Output the (X, Y) coordinate of the center of the cell containing the given text.  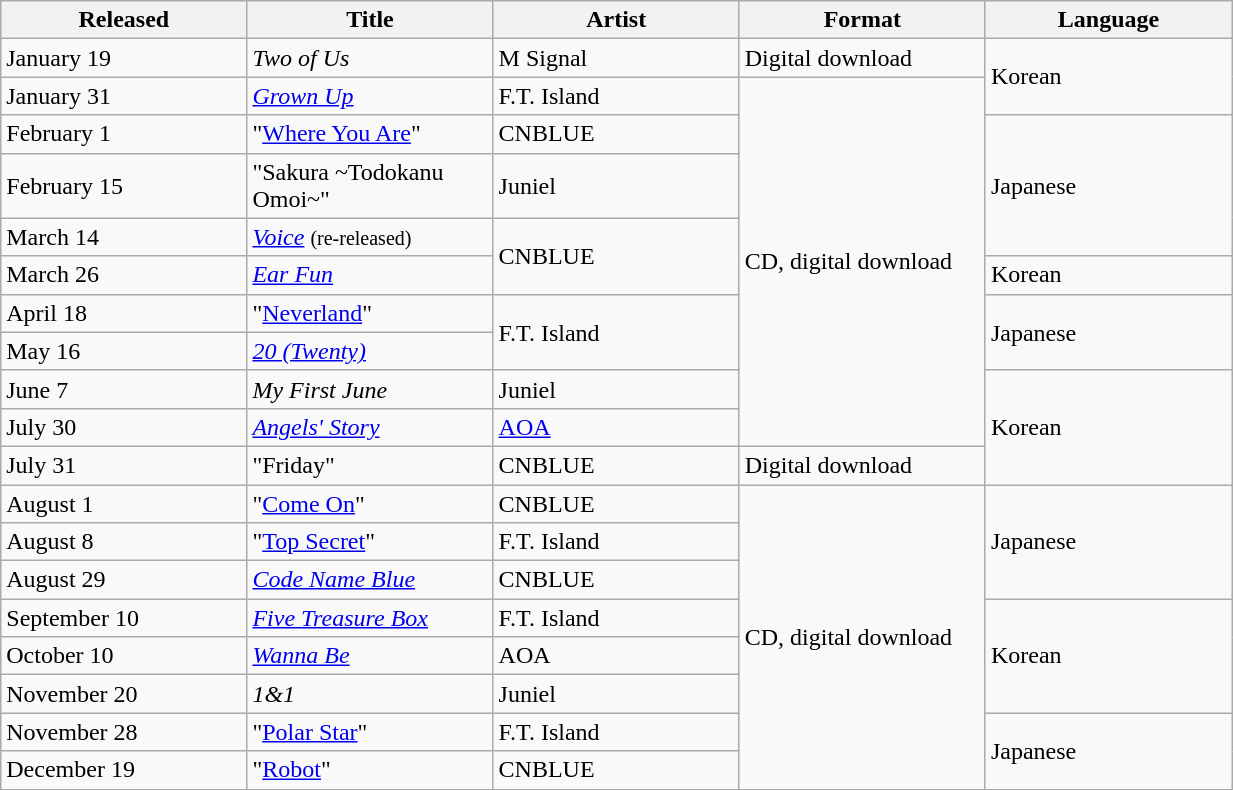
July 31 (124, 465)
January 31 (124, 96)
November 28 (124, 732)
"Come On" (370, 503)
June 7 (124, 389)
March 14 (124, 237)
September 10 (124, 618)
"Where You Are" (370, 134)
Grown Up (370, 96)
February 15 (124, 186)
Format (862, 20)
May 16 (124, 351)
Title (370, 20)
August 29 (124, 580)
M Signal (616, 58)
Voice (re-released) (370, 237)
January 19 (124, 58)
Code Name Blue (370, 580)
October 10 (124, 656)
Released (124, 20)
November 20 (124, 694)
"Robot" (370, 770)
1&1 (370, 694)
Ear Fun (370, 275)
Wanna Be (370, 656)
July 30 (124, 427)
20 (Twenty) (370, 351)
February 1 (124, 134)
April 18 (124, 313)
Angels' Story (370, 427)
Language (1108, 20)
Five Treasure Box (370, 618)
Artist (616, 20)
My First June (370, 389)
"Friday" (370, 465)
March 26 (124, 275)
December 19 (124, 770)
"Top Secret" (370, 542)
August 1 (124, 503)
"Sakura ~Todokanu Omoi~" (370, 186)
"Neverland" (370, 313)
Two of Us (370, 58)
"Polar Star" (370, 732)
August 8 (124, 542)
